Provide the [X, Y] coordinate of the cell's center where the given text is located.  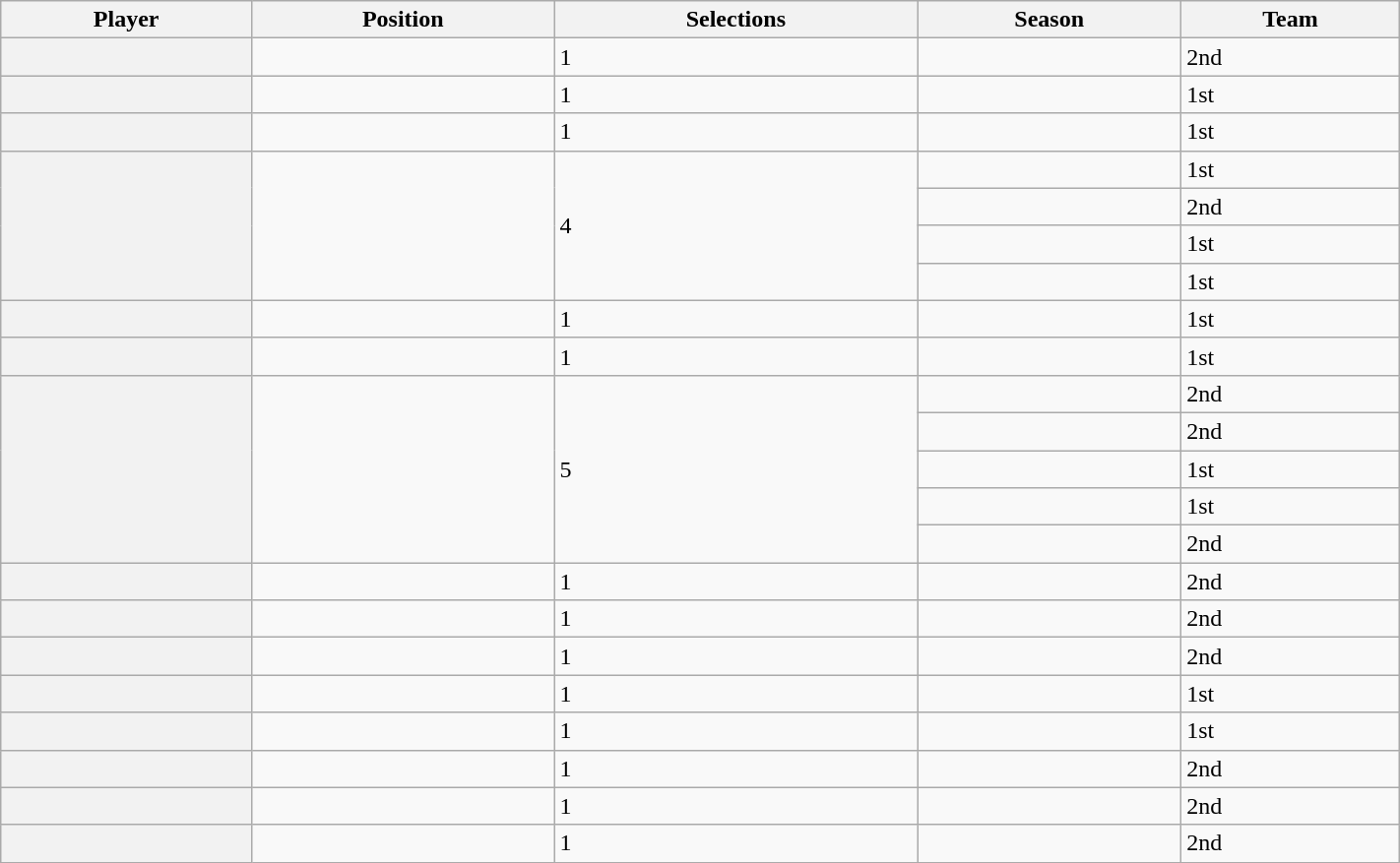
Position [404, 20]
4 [736, 225]
Team [1291, 20]
Season [1050, 20]
Player [126, 20]
Selections [736, 20]
5 [736, 468]
